Identify which cell holds the provided text, then report its [x, y] central coordinate. 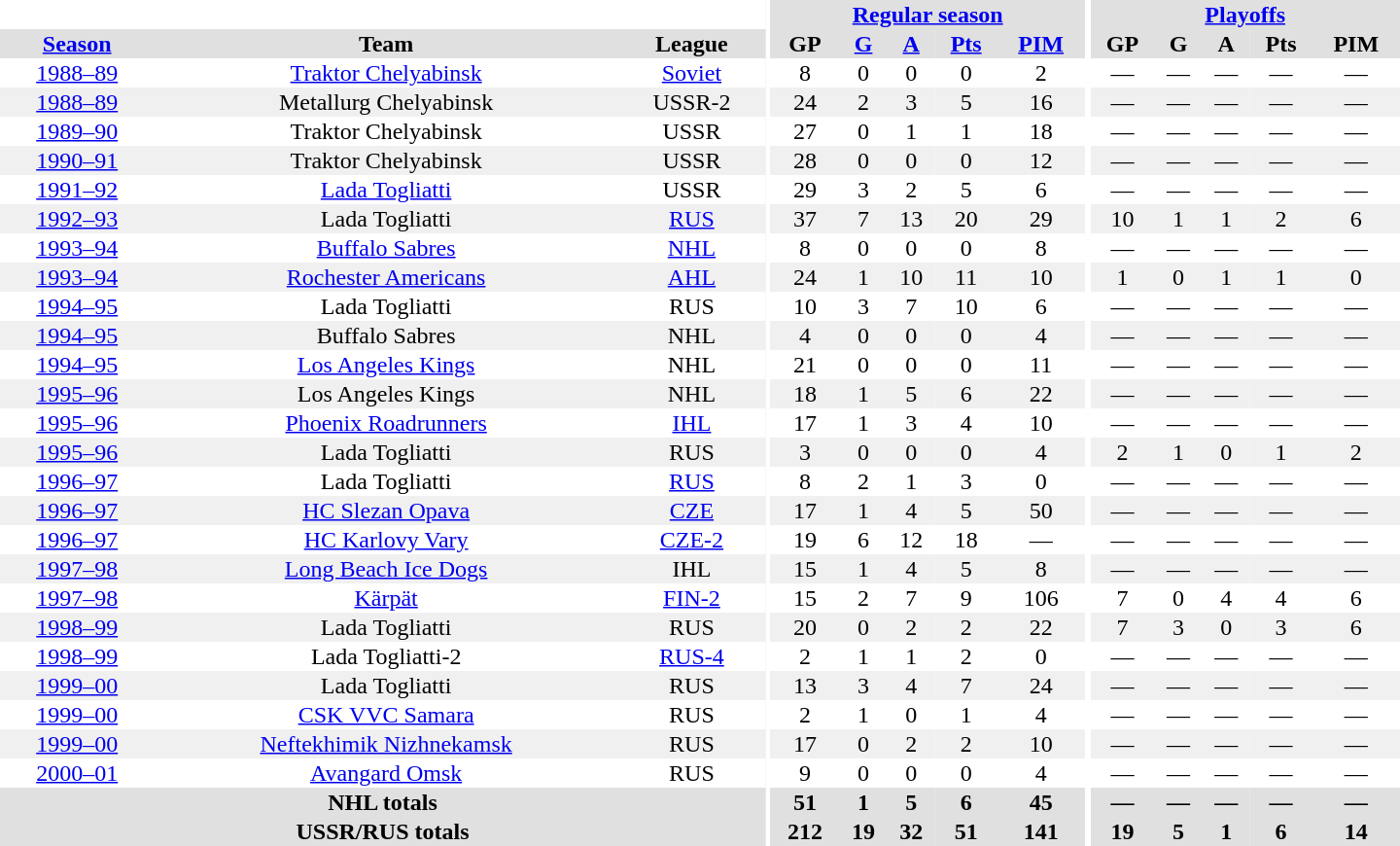
Phoenix Roadrunners [385, 423]
50 [1040, 511]
USSR-2 [692, 102]
Avangard Omsk [385, 773]
21 [805, 365]
Playoffs [1244, 15]
NHL totals [383, 802]
HC Slezan Opava [385, 511]
Metallurg Chelyabinsk [385, 102]
Kärpät [385, 598]
Soviet [692, 73]
USSR/RUS totals [383, 831]
27 [805, 131]
2000–01 [77, 773]
Long Beach Ice Dogs [385, 569]
HC Karlovy Vary [385, 540]
Lada Togliatti-2 [385, 656]
RUS-4 [692, 656]
37 [805, 219]
Regular season [927, 15]
FIN-2 [692, 598]
CZE [692, 511]
28 [805, 160]
32 [912, 831]
CSK VVC Samara [385, 715]
Rochester Americans [385, 277]
141 [1040, 831]
212 [805, 831]
1991–92 [77, 190]
Team [385, 44]
14 [1355, 831]
106 [1040, 598]
Neftekhimik Nizhnekamsk [385, 744]
League [692, 44]
1992–93 [77, 219]
CZE-2 [692, 540]
1989–90 [77, 131]
AHL [692, 277]
Season [77, 44]
1990–91 [77, 160]
16 [1040, 102]
45 [1040, 802]
